Find where the given text appears and provide that cell's center as [x, y] coordinate. 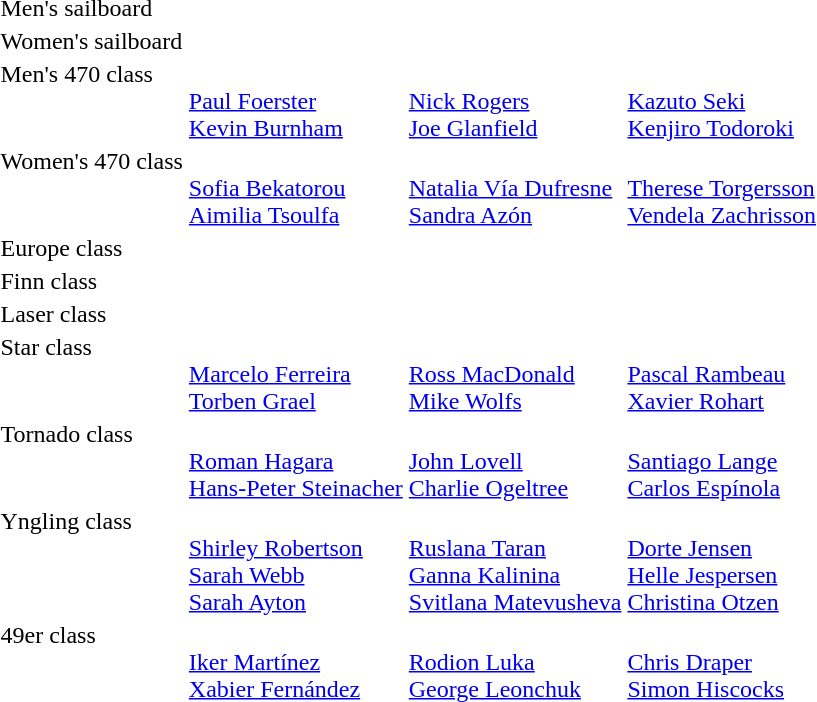
Ruslana TaranGanna KalininaSvitlana Matevusheva [515, 562]
Sofia BekatorouAimilia Tsoulfa [296, 188]
Roman HagaraHans-Peter Steinacher [296, 461]
Shirley RobertsonSarah WebbSarah Ayton [296, 562]
Paul FoersterKevin Burnham [296, 101]
Nick RogersJoe Glanfield [515, 101]
John LovellCharlie Ogeltree [515, 461]
Marcelo FerreiraTorben Grael [296, 374]
Natalia Vía DufresneSandra Azón [515, 188]
Ross MacDonaldMike Wolfs [515, 374]
